Output the [X, Y] coordinate of the center of the cell containing the given text.  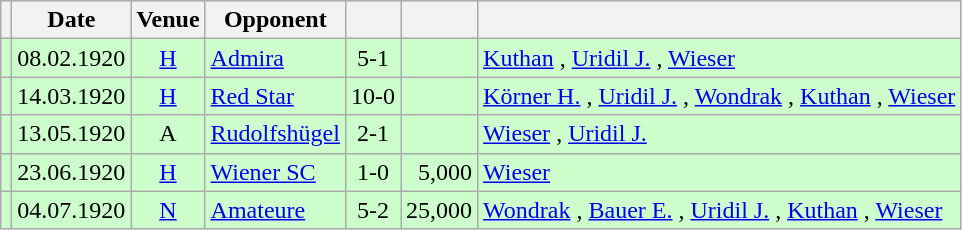
10-0 [372, 96]
14.03.1920 [72, 96]
Opponent [275, 20]
Wieser , Uridil J. [720, 134]
5-2 [372, 210]
1-0 [372, 172]
Red Star [275, 96]
5-1 [372, 58]
5,000 [440, 172]
Wondrak , Bauer E. , Uridil J. , Kuthan , Wieser [720, 210]
Kuthan , Uridil J. , Wieser [720, 58]
25,000 [440, 210]
2-1 [372, 134]
23.06.1920 [72, 172]
Rudolfshügel [275, 134]
Venue [168, 20]
04.07.1920 [72, 210]
Wiener SC [275, 172]
A [168, 134]
Amateure [275, 210]
Körner H. , Uridil J. , Wondrak , Kuthan , Wieser [720, 96]
13.05.1920 [72, 134]
Admira [275, 58]
Date [72, 20]
08.02.1920 [72, 58]
N [168, 210]
Wieser [720, 172]
